Extract the [x, y] coordinate from the center of the cell holding the provided text.  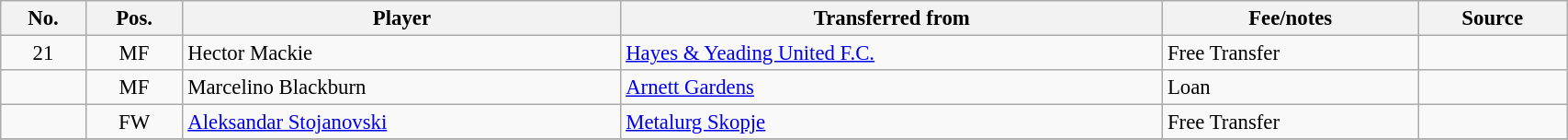
Player [402, 18]
21 [43, 53]
FW [134, 122]
Pos. [134, 18]
No. [43, 18]
Loan [1291, 87]
Fee/notes [1291, 18]
Aleksandar Stojanovski [402, 122]
Source [1493, 18]
Transferred from [892, 18]
Marcelino Blackburn [402, 87]
Hector Mackie [402, 53]
Hayes & Yeading United F.C. [892, 53]
Metalurg Skopje [892, 122]
Arnett Gardens [892, 87]
